Extract the (X, Y) coordinate from the center of the cell holding the provided text.  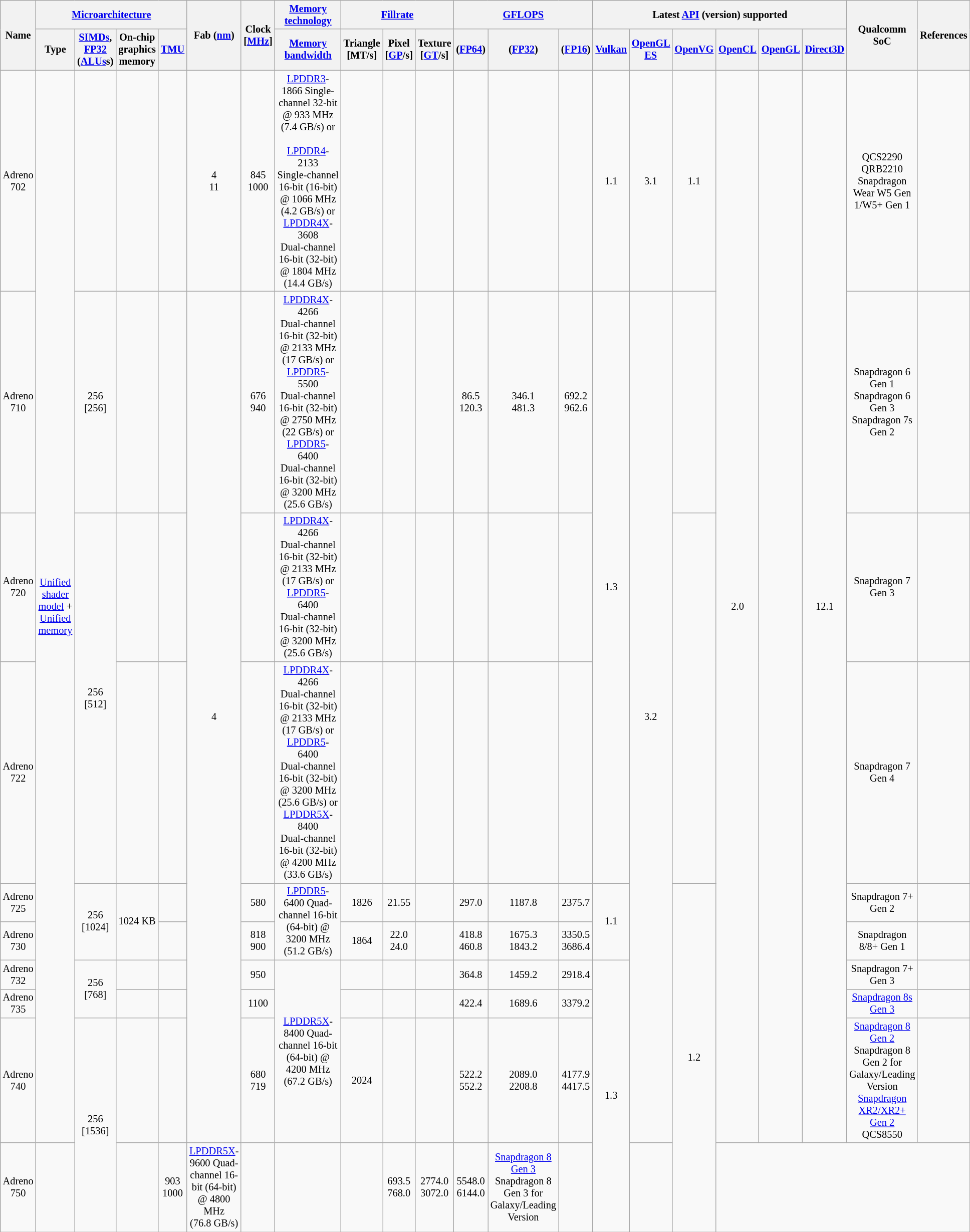
References (943, 35)
Snapdragon 6 Gen 1Snapdragon 6 Gen 3Snapdragon 7s Gen 2 (882, 402)
1459.2 (523, 974)
364.8 (471, 974)
3379.2 (576, 1004)
256[768] (95, 989)
Adreno 702 (18, 181)
256[512] (95, 697)
Microarchitecture (112, 15)
2.0 (738, 606)
Memory technology (308, 15)
580 (258, 902)
2089.02208.8 (523, 1080)
Name (18, 35)
SIMDs, FP32(ALUss) (95, 50)
GFLOPS (523, 15)
346.1481.3 (523, 402)
(FP64) (471, 50)
Snapdragon 8 Gen 3Snapdragon 8 Gen 3 for Galaxy/Leading Version (523, 1187)
1675.31843.2 (523, 941)
Latest API (version) supported (719, 15)
QCS2290QRB2210Snapdragon Wear W5 Gen 1/W5+ Gen 1 (882, 181)
Adreno 735 (18, 1004)
Memory bandwidth (308, 50)
2918.4 (576, 974)
Type (56, 50)
522.2552.2 (471, 1080)
OpenGL ES (651, 50)
Adreno 725 (18, 902)
Snapdragon 7 Gen 4 (882, 773)
1826 (362, 902)
Adreno 732 (18, 974)
Snapdragon 7+ Gen 3 (882, 974)
Adreno 750 (18, 1187)
2774.03072.0 (434, 1187)
818900 (258, 941)
422.4 (471, 1004)
1187.8 (523, 902)
256[256] (95, 402)
297.0 (471, 902)
3350.53686.4 (576, 941)
903 1000 (172, 1187)
OpenVG (694, 50)
86.5120.3 (471, 402)
OpenGL (781, 50)
1100 (258, 1004)
692.2962.6 (576, 402)
Texture[GT/s] (434, 50)
950 (258, 974)
Clock [MHz] (258, 35)
4 (214, 717)
1024 KB (137, 921)
411 (214, 181)
3.2 (651, 717)
LPDDR5-6400 Quad-channel 16-bit (64-bit) @ 3200 MHz (51.2 GB/s) (308, 921)
Snapdragon 7+ Gen 2 (882, 902)
1.2 (694, 1057)
Snapdragon 7 Gen 3 (882, 587)
Adreno 740 (18, 1080)
Adreno 720 (18, 587)
Unified shader model + Unified memory (56, 606)
Vulkan (611, 50)
Snapdragon 8/8+ Gen 1 (882, 941)
1689.6 (523, 1004)
680 719 (258, 1080)
LPDDR4X-4266 Dual‑channel 16‑bit (32-bit) @ 2133 MHz (17 GB/s) orLPDDR5-6400 Dual‑channel 16‑bit (32-bit) @ 3200 MHz (25.6 GB/s) (308, 587)
Direct3D (825, 50)
418.8460.8 (471, 941)
TMU (172, 50)
21.55 (399, 902)
Adreno 730 (18, 941)
2375.7 (576, 902)
Adreno 710 (18, 402)
Fillrate (398, 15)
Qualcomm SoC (882, 35)
1864 (362, 941)
256[1024] (95, 921)
8451000 (258, 181)
Fab (nm) (214, 35)
693.5768.0 (399, 1187)
12.1 (825, 606)
22.024.0 (399, 941)
5548.06144.0 (471, 1187)
3.1 (651, 181)
Snapdragon 8 Gen 2Snapdragon 8 Gen 2 for Galaxy/Leading VersionSnapdragon XR2/XR2+ Gen 2QCS8550 (882, 1080)
676940 (258, 402)
On-chip graphics memory (137, 50)
Pixel[GP/s] (399, 50)
Snapdragon 8s Gen 3 (882, 1004)
Adreno 722 (18, 773)
Triangle[MT/s] (362, 50)
4177.94417.5 (576, 1080)
256[1536] (95, 1124)
2024 (362, 1080)
(FP16) (576, 50)
OpenCL (738, 50)
LPDDR5X-8400 Quad-channel 16-bit (64-bit) @ 4200 MHz (67.2 GB/s) (308, 1051)
LPDDR5X-9600 Quad-channel 16-bit (64-bit) @ 4800 MHz (76.8 GB/s) (214, 1187)
(FP32) (523, 50)
